Pinpoint the cell where the given text exists, returning its [X, Y] midpoint coordinate. 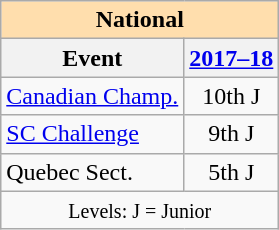
Levels: J = Junior [140, 210]
Quebec Sect. [92, 172]
National [140, 20]
9th J [232, 134]
5th J [232, 172]
Event [92, 58]
2017–18 [232, 58]
10th J [232, 96]
Canadian Champ. [92, 96]
SC Challenge [92, 134]
